Locate the cell with the specified text and output its (x, y) center coordinate. 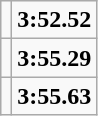
3:55.29 (54, 58)
3:55.63 (54, 96)
3:52.52 (54, 20)
